Output the (x, y) coordinate of the center of the cell containing the given text.  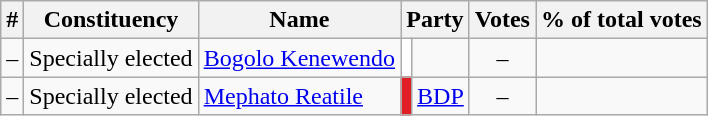
# (12, 20)
% of total votes (622, 20)
BDP (441, 96)
Party (434, 20)
Bogolo Kenewendo (299, 58)
Name (299, 20)
Votes (502, 20)
Mephato Reatile (299, 96)
Constituency (111, 20)
